Locate the cell with the specified text and output its (x, y) center coordinate. 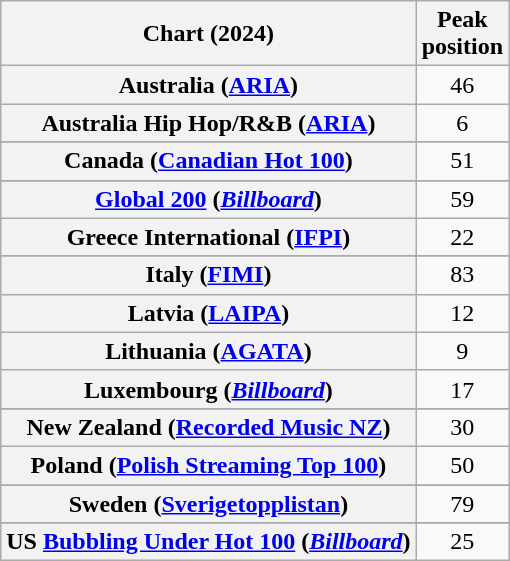
Peakposition (462, 34)
Sweden (Sverigetopplistan) (208, 503)
59 (462, 199)
9 (462, 351)
25 (462, 542)
Canada (Canadian Hot 100) (208, 161)
US Bubbling Under Hot 100 (Billboard) (208, 542)
Italy (FIMI) (208, 275)
83 (462, 275)
New Zealand (Recorded Music NZ) (208, 427)
6 (462, 123)
Australia (ARIA) (208, 85)
Australia Hip Hop/R&B (ARIA) (208, 123)
30 (462, 427)
Luxembourg (Billboard) (208, 389)
17 (462, 389)
51 (462, 161)
Poland (Polish Streaming Top 100) (208, 465)
Lithuania (AGATA) (208, 351)
Greece International (IFPI) (208, 237)
Latvia (LAIPA) (208, 313)
79 (462, 503)
46 (462, 85)
22 (462, 237)
Global 200 (Billboard) (208, 199)
50 (462, 465)
12 (462, 313)
Chart (2024) (208, 34)
